For the text-containing cell, return its midpoint in [x, y] coordinate format. 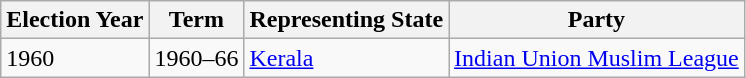
Election Year [75, 20]
Indian Union Muslim League [597, 58]
Representing State [346, 20]
Party [597, 20]
1960–66 [196, 58]
Kerala [346, 58]
Term [196, 20]
1960 [75, 58]
